Extract the (x, y) coordinate from the center of the cell holding the provided text.  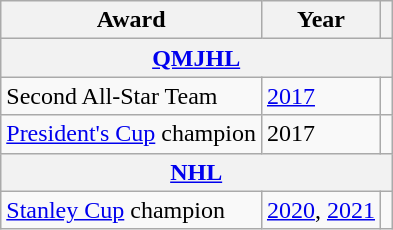
Award (132, 20)
Second All-Star Team (132, 96)
President's Cup champion (132, 134)
Stanley Cup champion (132, 210)
2020, 2021 (320, 210)
QMJHL (196, 58)
Year (320, 20)
NHL (196, 172)
